Extract the (X, Y) coordinate from the center of the cell holding the provided text.  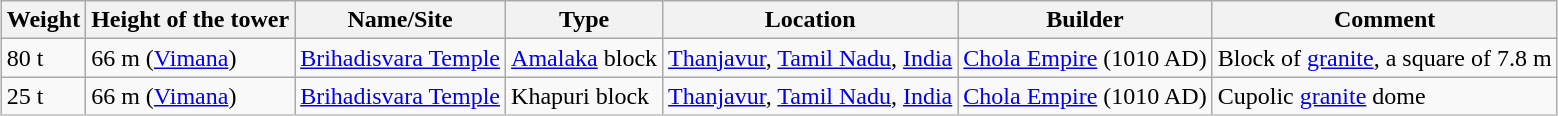
Cupolic granite dome (1384, 96)
Location (810, 20)
Khapuri block (584, 96)
80 t (43, 58)
Weight (43, 20)
Type (584, 20)
Comment (1384, 20)
Height of the tower (190, 20)
Name/Site (400, 20)
25 t (43, 96)
Amalaka block (584, 58)
Builder (1085, 20)
Block of granite, a square of 7.8 m (1384, 58)
